Capture the cell that displays the provided text and extract its (x, y) central coordinate. 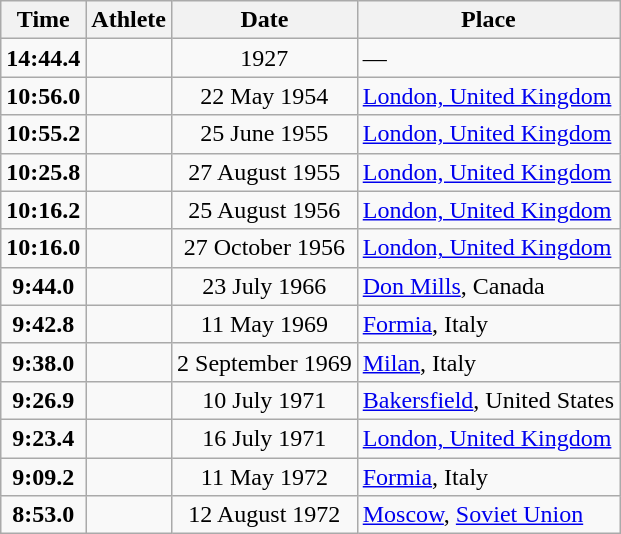
10:16.0 (44, 248)
Moscow, Soviet Union (488, 515)
9:44.0 (44, 286)
14:44.4 (44, 58)
Bakersfield, United States (488, 400)
Date (265, 20)
9:38.0 (44, 362)
25 June 1955 (265, 134)
27 October 1956 (265, 248)
8:53.0 (44, 515)
9:23.4 (44, 438)
9:42.8 (44, 324)
1927 (265, 58)
Athlete (129, 20)
22 May 1954 (265, 96)
— (488, 58)
23 July 1966 (265, 286)
27 August 1955 (265, 172)
9:26.9 (44, 400)
Time (44, 20)
10:55.2 (44, 134)
10:56.0 (44, 96)
11 May 1972 (265, 477)
9:09.2 (44, 477)
12 August 1972 (265, 515)
10:25.8 (44, 172)
Milan, Italy (488, 362)
Don Mills, Canada (488, 286)
11 May 1969 (265, 324)
Place (488, 20)
2 September 1969 (265, 362)
10 July 1971 (265, 400)
25 August 1956 (265, 210)
10:16.2 (44, 210)
16 July 1971 (265, 438)
